Extract the (X, Y) coordinate from the center of the cell holding the provided text.  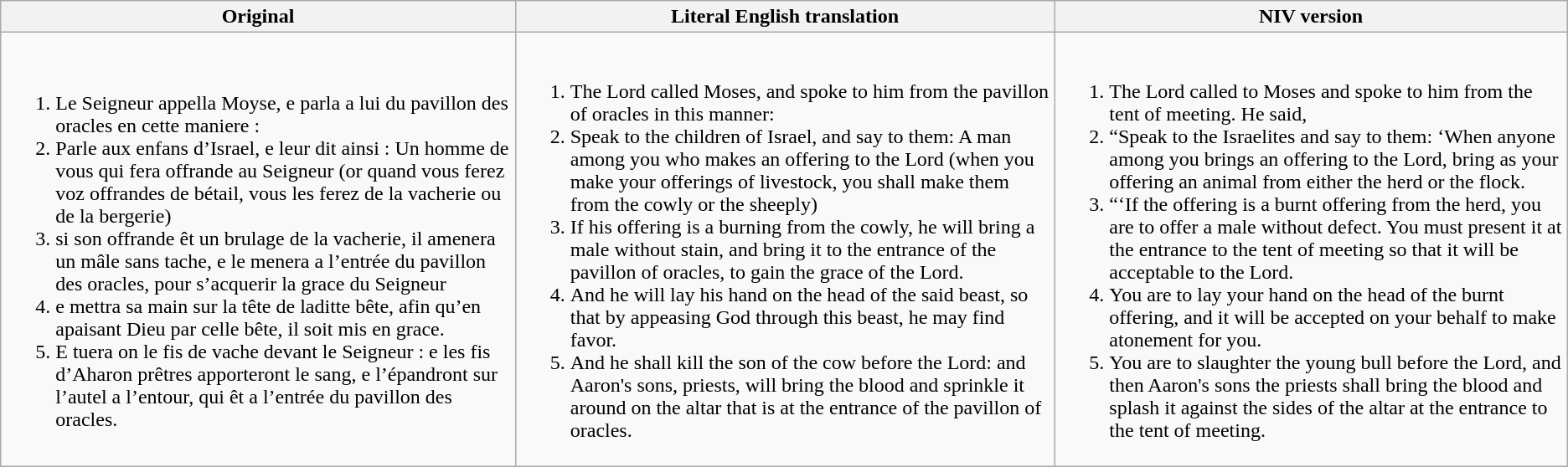
NIV version (1311, 17)
Original (258, 17)
Literal English translation (785, 17)
